Determine the [x, y] coordinate at the center of the cell enclosing the given text.  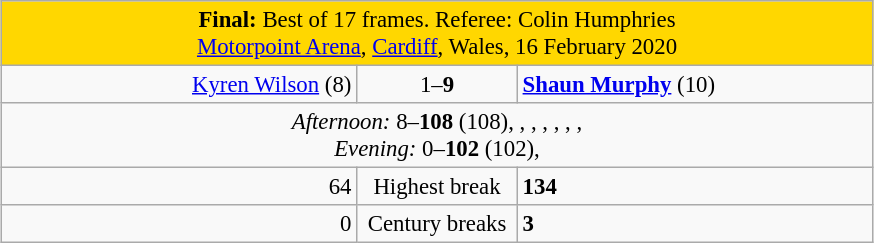
Highest break [438, 187]
1–9 [438, 85]
3 [695, 224]
0 [179, 224]
Shaun Murphy (10) [695, 85]
Afternoon: 8–108 (108), , , , , , , Evening: 0–102 (102), [437, 136]
Kyren Wilson (8) [179, 85]
134 [695, 187]
64 [179, 187]
Century breaks [438, 224]
Final: Best of 17 frames. Referee: Colin HumphriesMotorpoint Arena, Cardiff, Wales, 16 February 2020 [437, 34]
